Determine the (X, Y) coordinate at the center of the cell enclosing the given text.  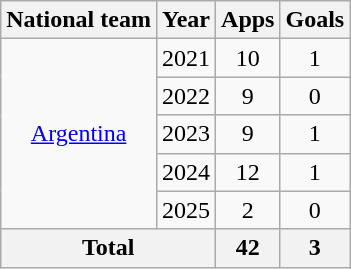
Goals (315, 20)
42 (248, 248)
12 (248, 172)
2025 (186, 210)
10 (248, 58)
2024 (186, 172)
2 (248, 210)
National team (79, 20)
Argentina (79, 134)
2021 (186, 58)
2022 (186, 96)
3 (315, 248)
2023 (186, 134)
Apps (248, 20)
Total (108, 248)
Year (186, 20)
